From the cell containing the given text, extract its center point as (X, Y) coordinate. 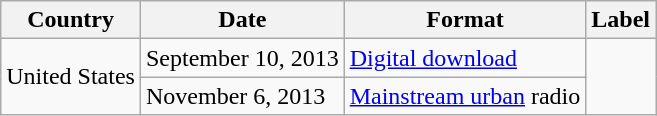
September 10, 2013 (242, 58)
Label (621, 20)
Country (71, 20)
United States (71, 77)
Date (242, 20)
Format (465, 20)
Digital download (465, 58)
Mainstream urban radio (465, 96)
November 6, 2013 (242, 96)
